Find where the given text appears and provide that cell's center as [x, y] coordinate. 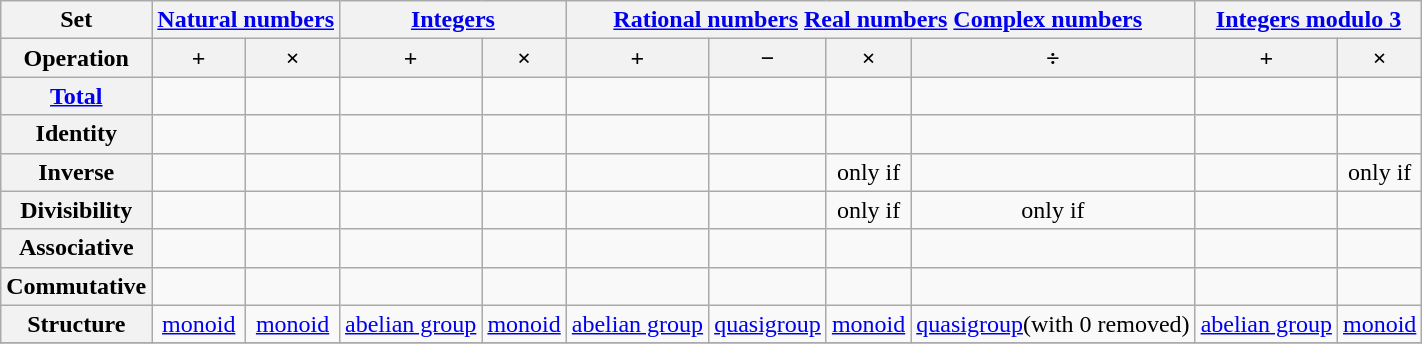
÷ [1053, 58]
Rational numbers Real numbers Complex numbers [880, 20]
− [768, 58]
Total [76, 96]
Operation [76, 58]
Identity [76, 134]
Commutative [76, 286]
Associative [76, 248]
quasigroup [768, 324]
Integers modulo 3 [1308, 20]
Set [76, 20]
quasigroup(with 0 removed) [1053, 324]
Natural numbers [246, 20]
Structure [76, 324]
Integers [454, 20]
Divisibility [76, 210]
Inverse [76, 172]
